Scan for the cell matching the given text and deliver its (x, y) coordinate at center. 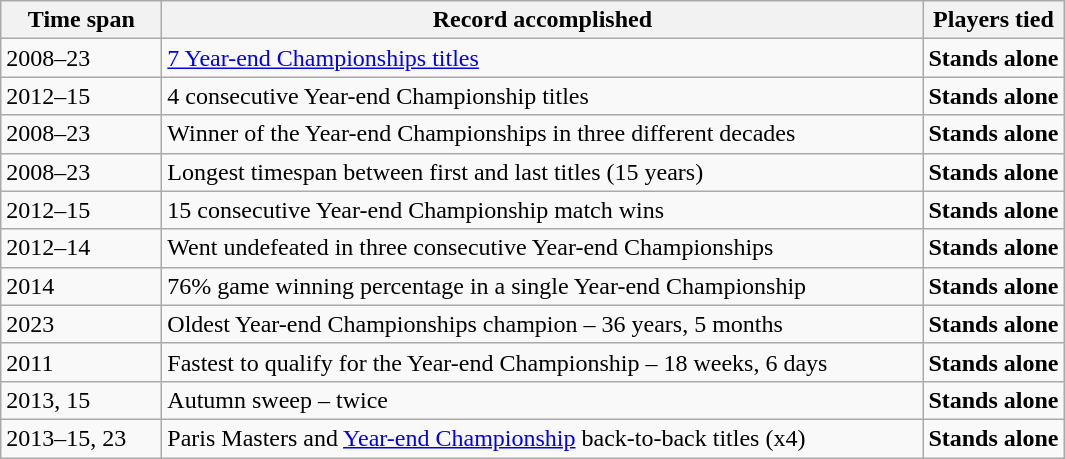
15 consecutive Year-end Championship match wins (542, 210)
2011 (82, 362)
Players tied (994, 20)
2013–15, 23 (82, 438)
2012–14 (82, 248)
Paris Masters and Year-end Championship back-to-back titles (x4) (542, 438)
Oldest Year-end Championships champion – 36 years, 5 months (542, 324)
4 consecutive Year-end Championship titles (542, 96)
Longest timespan between first and last titles (15 years) (542, 172)
7 Year-end Championships titles (542, 58)
2023 (82, 324)
76% game winning percentage in a single Year-end Championship (542, 286)
Record accomplished (542, 20)
2013, 15 (82, 400)
2014 (82, 286)
Fastest to qualify for the Year-end Championship – 18 weeks, 6 days (542, 362)
Autumn sweep – twice (542, 400)
Went undefeated in three consecutive Year-end Championships (542, 248)
Winner of the Year-end Championships in three different decades (542, 134)
Time span (82, 20)
